Identify which cell holds the provided text, then report its (X, Y) central coordinate. 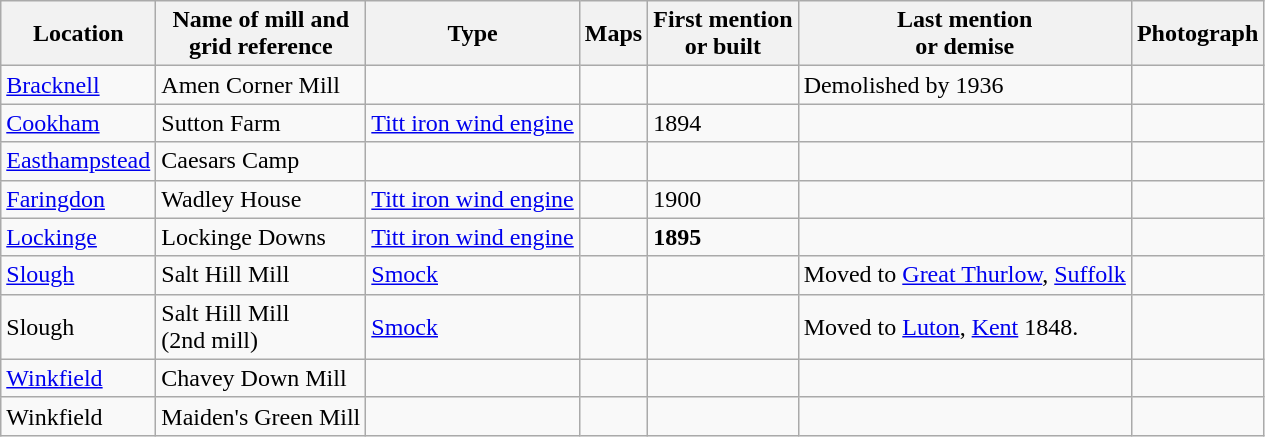
First mentionor built (723, 34)
Caesars Camp (261, 161)
Lockinge Downs (261, 237)
1894 (723, 123)
Easthampstead (78, 161)
Photograph (1197, 34)
Type (473, 34)
Salt Hill Mill (261, 275)
1900 (723, 199)
Last mention or demise (964, 34)
Chavey Down Mill (261, 378)
Moved to Great Thurlow, Suffolk (964, 275)
Bracknell (78, 85)
Cookham (78, 123)
Moved to Luton, Kent 1848. (964, 326)
Faringdon (78, 199)
Wadley House (261, 199)
Maiden's Green Mill (261, 416)
Demolished by 1936 (964, 85)
Lockinge (78, 237)
Location (78, 34)
Sutton Farm (261, 123)
1895 (723, 237)
Name of mill andgrid reference (261, 34)
Amen Corner Mill (261, 85)
Maps (613, 34)
Salt Hill Mill(2nd mill) (261, 326)
